Extract the (x, y) coordinate from the center of the cell holding the provided text.  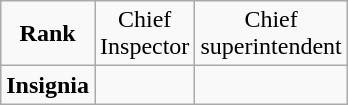
Chief superintendent (271, 34)
Insignia (48, 85)
Chief Inspector (145, 34)
Rank (48, 34)
